Pinpoint the cell where the given text exists, returning its (X, Y) midpoint coordinate. 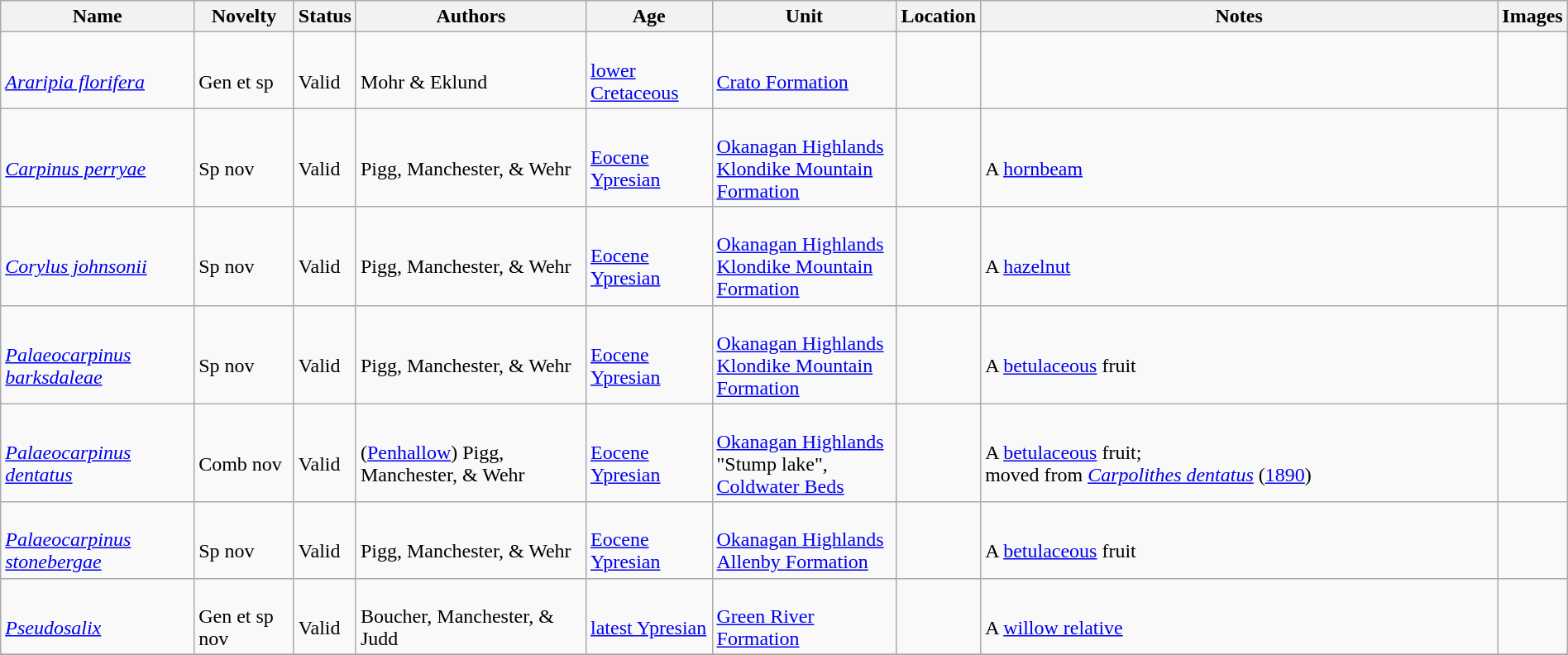
Mohr & Eklund (471, 70)
Crato Formation (804, 70)
Notes (1239, 17)
A betulaceous fruit; moved from Carpolithes dentatus (1890) (1239, 453)
(Penhallow) Pigg, Manchester, & Wehr (471, 453)
Boucher, Manchester, & Judd (471, 616)
Authors (471, 17)
Palaeocarpinus stonebergae (98, 540)
Okanagan Highlands"Stump lake", Coldwater Beds (804, 453)
Palaeocarpinus barksdaleae (98, 354)
Novelty (245, 17)
Status (324, 17)
Araripia florifera (98, 70)
Okanagan HighlandsAllenby Formation (804, 540)
Name (98, 17)
Comb nov (245, 453)
Corylus johnsonii (98, 256)
Pseudosalix (98, 616)
Gen et sp (245, 70)
Green River Formation (804, 616)
latest Ypresian (648, 616)
Age (648, 17)
A hornbeam (1239, 157)
lower Cretaceous (648, 70)
Carpinus perryae (98, 157)
Palaeocarpinus dentatus (98, 453)
Location (939, 17)
A hazelnut (1239, 256)
Gen et sp nov (245, 616)
Unit (804, 17)
Images (1532, 17)
A willow relative (1239, 616)
